Detect which cell encompasses the target text, then output its [X, Y] center coordinate. 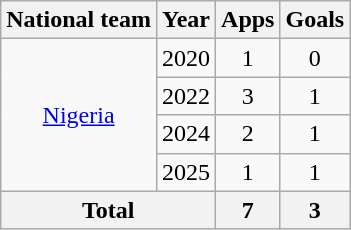
0 [315, 58]
7 [248, 210]
Apps [248, 20]
2022 [186, 96]
Total [108, 210]
Nigeria [79, 115]
2024 [186, 134]
Goals [315, 20]
National team [79, 20]
Year [186, 20]
2020 [186, 58]
2025 [186, 172]
2 [248, 134]
